Search for the cell housing the specified text and yield its (x, y) center coordinate. 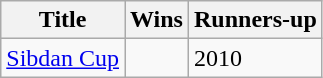
Title (63, 20)
Sibdan Cup (63, 58)
Runners-up (255, 20)
Wins (156, 20)
2010 (255, 58)
